Scan for the cell matching the given text and deliver its (X, Y) coordinate at center. 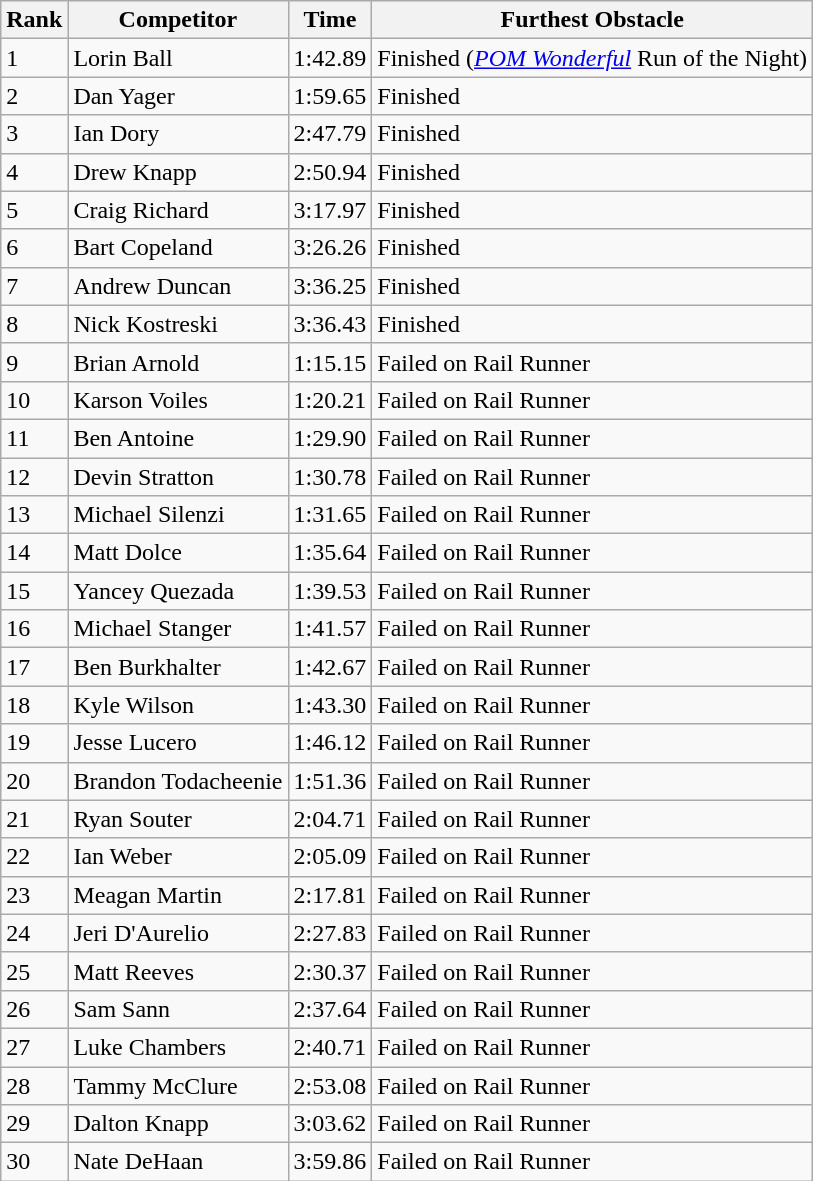
Furthest Obstacle (592, 20)
Jesse Lucero (178, 743)
2:53.08 (330, 1085)
1:43.30 (330, 705)
2:27.83 (330, 933)
Matt Reeves (178, 971)
Craig Richard (178, 210)
23 (34, 895)
Finished (POM Wonderful Run of the Night) (592, 58)
19 (34, 743)
25 (34, 971)
1:15.15 (330, 362)
Ian Dory (178, 134)
3:36.25 (330, 286)
26 (34, 1009)
Nate DeHaan (178, 1162)
Luke Chambers (178, 1047)
20 (34, 781)
13 (34, 515)
1:39.53 (330, 591)
16 (34, 629)
12 (34, 477)
30 (34, 1162)
3:36.43 (330, 324)
7 (34, 286)
Karson Voiles (178, 400)
Devin Stratton (178, 477)
Michael Stanger (178, 629)
28 (34, 1085)
Sam Sann (178, 1009)
1:59.65 (330, 96)
1:46.12 (330, 743)
1:42.67 (330, 667)
3:17.97 (330, 210)
2:17.81 (330, 895)
1:35.64 (330, 553)
1:30.78 (330, 477)
17 (34, 667)
Dalton Knapp (178, 1124)
29 (34, 1124)
24 (34, 933)
22 (34, 857)
Meagan Martin (178, 895)
Nick Kostreski (178, 324)
Competitor (178, 20)
Rank (34, 20)
Jeri D'Aurelio (178, 933)
1:20.21 (330, 400)
2:04.71 (330, 819)
1 (34, 58)
Andrew Duncan (178, 286)
1:29.90 (330, 438)
2:40.71 (330, 1047)
Time (330, 20)
27 (34, 1047)
Brandon Todacheenie (178, 781)
Yancey Quezada (178, 591)
3:03.62 (330, 1124)
Ian Weber (178, 857)
1:51.36 (330, 781)
Kyle Wilson (178, 705)
11 (34, 438)
2:37.64 (330, 1009)
Michael Silenzi (178, 515)
4 (34, 172)
14 (34, 553)
3:59.86 (330, 1162)
2 (34, 96)
1:42.89 (330, 58)
3 (34, 134)
1:41.57 (330, 629)
Matt Dolce (178, 553)
15 (34, 591)
8 (34, 324)
Dan Yager (178, 96)
Bart Copeland (178, 248)
1:31.65 (330, 515)
2:30.37 (330, 971)
Lorin Ball (178, 58)
21 (34, 819)
18 (34, 705)
2:05.09 (330, 857)
Ben Burkhalter (178, 667)
Brian Arnold (178, 362)
3:26.26 (330, 248)
2:50.94 (330, 172)
9 (34, 362)
Ben Antoine (178, 438)
5 (34, 210)
Tammy McClure (178, 1085)
Drew Knapp (178, 172)
6 (34, 248)
10 (34, 400)
Ryan Souter (178, 819)
2:47.79 (330, 134)
